Scan for the cell matching the given text and deliver its (x, y) coordinate at center. 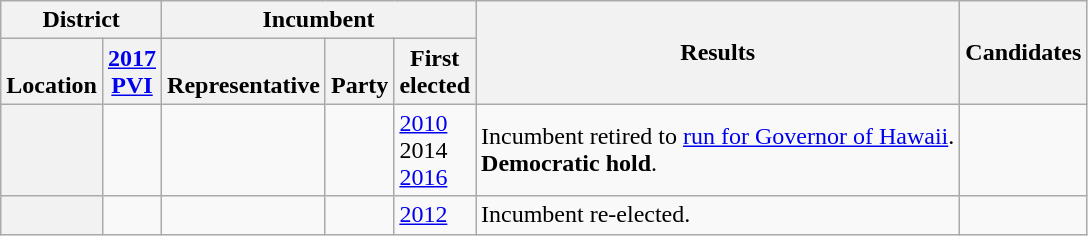
2017PVI (132, 72)
Results (718, 52)
20102014 2016 (435, 150)
2012 (435, 215)
Location (52, 72)
Incumbent retired to run for Governor of Hawaii.Democratic hold. (718, 150)
Candidates (1024, 52)
Party (359, 72)
Representative (244, 72)
Firstelected (435, 72)
Incumbent (319, 20)
Incumbent re-elected. (718, 215)
District (82, 20)
